Scan for the cell matching the given text and deliver its [X, Y] coordinate at center. 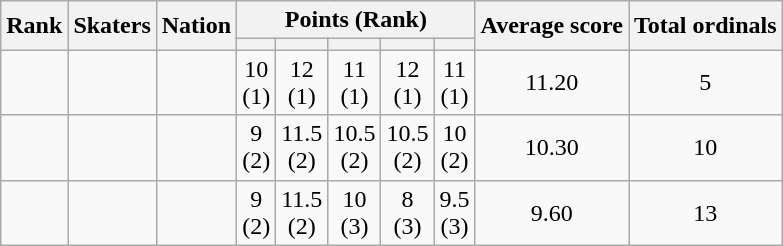
5 [706, 82]
Rank [34, 26]
11.20 [552, 82]
Points (Rank) [356, 20]
8(3) [408, 212]
Nation [196, 26]
10(2) [454, 148]
Skaters [112, 26]
10.30 [552, 148]
9.5(3) [454, 212]
10 [706, 148]
10(1) [256, 82]
10(3) [354, 212]
Total ordinals [706, 26]
9.60 [552, 212]
Average score [552, 26]
13 [706, 212]
